Find where the given text appears and provide that cell's center as [x, y] coordinate. 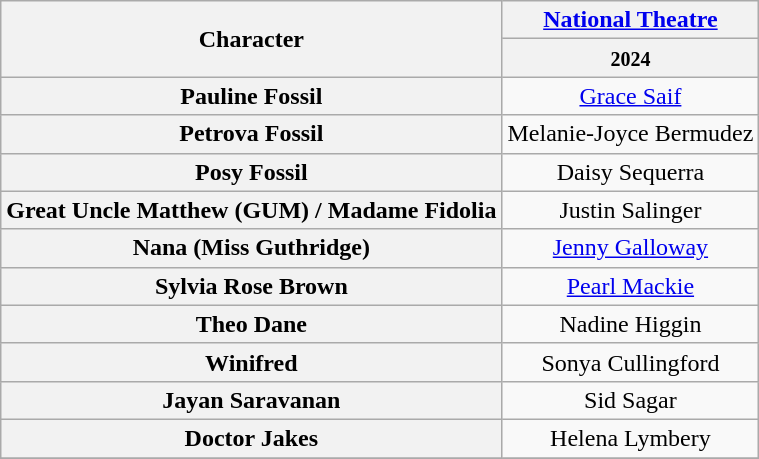
Theo Dane [252, 324]
Nana (Miss Guthridge) [252, 248]
Winifred [252, 362]
Doctor Jakes [252, 438]
Pearl Mackie [630, 286]
Justin Salinger [630, 210]
2024 [630, 58]
Daisy Sequerra [630, 172]
National Theatre [630, 20]
Jenny Galloway [630, 248]
Petrova Fossil [252, 134]
Sid Sagar [630, 400]
Grace Saif [630, 96]
Melanie-Joyce Bermudez [630, 134]
Sylvia Rose Brown [252, 286]
Sonya Cullingford [630, 362]
Character [252, 39]
Great Uncle Matthew (GUM) / Madame Fidolia [252, 210]
Posy Fossil [252, 172]
Pauline Fossil [252, 96]
Jayan Saravanan [252, 400]
Nadine Higgin [630, 324]
Helena Lymbery [630, 438]
